Scan for the cell matching the given text and deliver its [X, Y] coordinate at center. 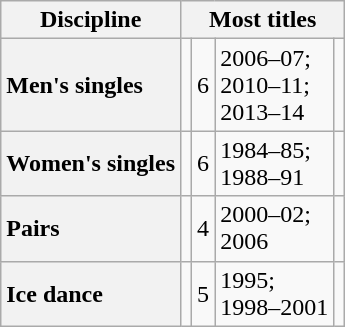
Most titles [263, 20]
4 [204, 228]
1995;1998–2001 [274, 294]
1984–85;1988–91 [274, 164]
5 [204, 294]
Discipline [91, 20]
Men's singles [91, 85]
2000–02;2006 [274, 228]
2006–07;2010–11;2013–14 [274, 85]
Women's singles [91, 164]
Pairs [91, 228]
Ice dance [91, 294]
